Provide the [x, y] coordinate of the cell's center where the given text is located.  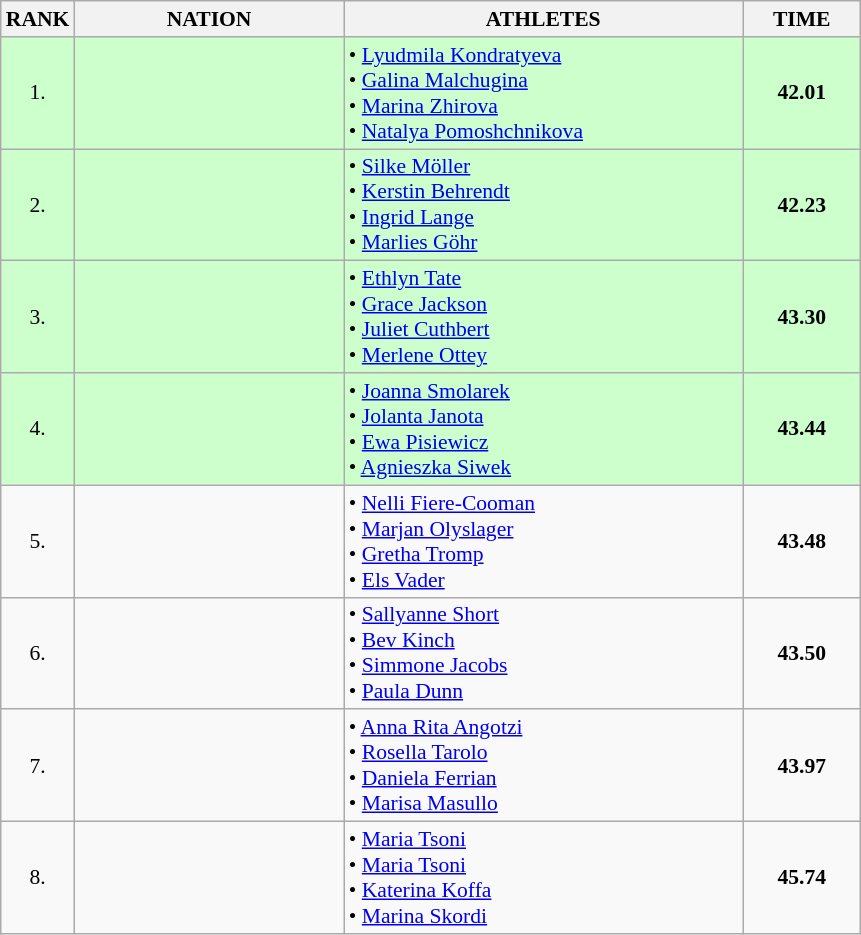
• Lyudmila Kondratyeva• Galina Malchugina• Marina Zhirova• Natalya Pomoshchnikova [544, 93]
• Anna Rita Angotzi• Rosella Tarolo• Daniela Ferrian• Marisa Masullo [544, 766]
• Nelli Fiere-Cooman• Marjan Olyslager• Gretha Tromp• Els Vader [544, 541]
3. [38, 317]
• Ethlyn Tate• Grace Jackson• Juliet Cuthbert• Merlene Ottey [544, 317]
5. [38, 541]
1. [38, 93]
TIME [802, 19]
43.30 [802, 317]
• Joanna Smolarek• Jolanta Janota• Ewa Pisiewicz• Agnieszka Siwek [544, 429]
43.97 [802, 766]
• Sallyanne Short• Bev Kinch• Simmone Jacobs• Paula Dunn [544, 653]
43.48 [802, 541]
43.50 [802, 653]
8. [38, 878]
6. [38, 653]
4. [38, 429]
• Silke Möller• Kerstin Behrendt• Ingrid Lange• Marlies Göhr [544, 205]
RANK [38, 19]
42.01 [802, 93]
7. [38, 766]
2. [38, 205]
NATION [208, 19]
• Maria Tsoni• Maria Tsoni• Katerina Koffa• Marina Skordi [544, 878]
43.44 [802, 429]
ATHLETES [544, 19]
45.74 [802, 878]
42.23 [802, 205]
